Provide the (X, Y) coordinate of the cell's center where the given text is located.  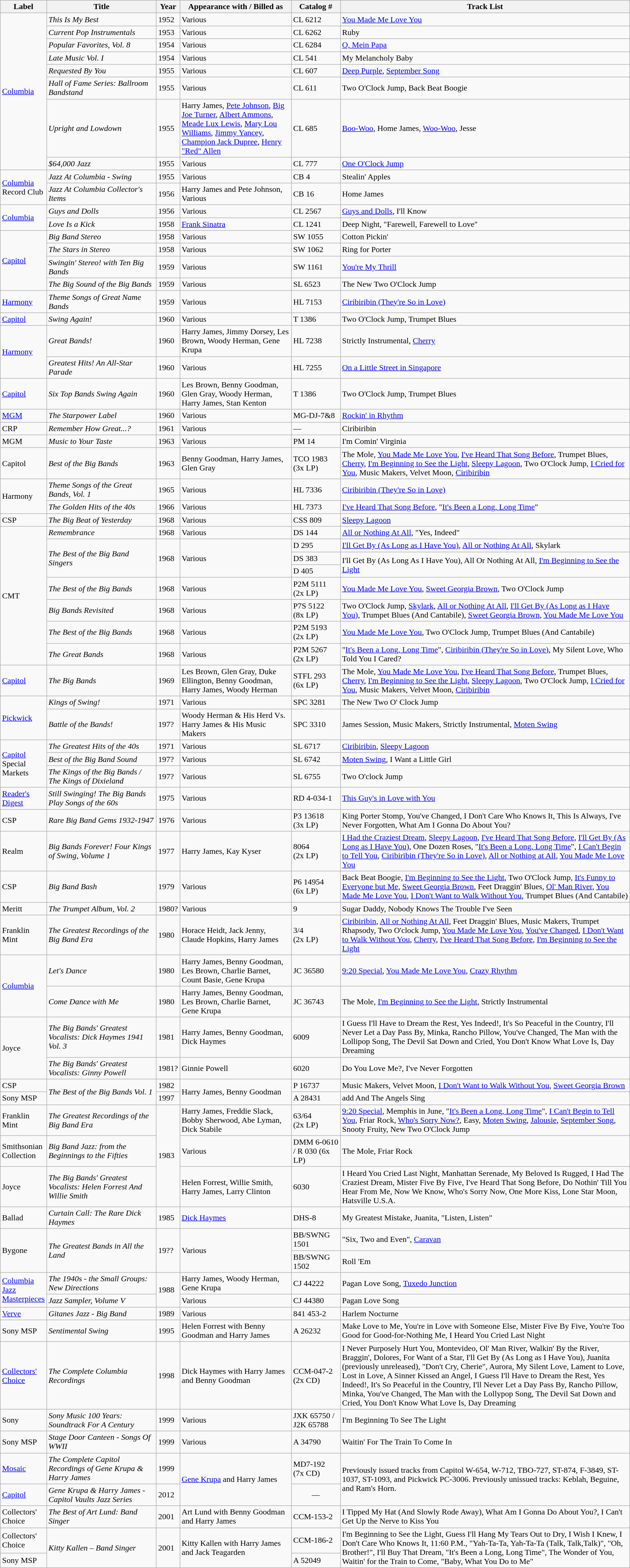
Smithsonian Collection (24, 1151)
CRP (24, 428)
Reader's Digest (24, 798)
Appearance with / Billed as (236, 7)
Kitty Kallen with Harry James and Jack Teagarden (236, 1547)
Late Music Vol. I (101, 58)
SPC 3310 (316, 724)
Remembrance (101, 533)
CL 777 (316, 164)
Harry James, Kay Kyser (236, 851)
The Complete Columbia Recordings (101, 1375)
Sony (24, 1420)
Ballad (24, 1218)
The Stars in Stereo (101, 250)
The Big Bands' Greatest Vocalists: Helen Forrest And Willie Smith (101, 1187)
Gene Krupa and Harry James (236, 1479)
Harry James and Pete Johnson, Various (236, 194)
RD 4-034-1 (316, 798)
Roll 'Em (485, 1261)
Label (24, 7)
Best of the Big Bands (101, 463)
CL 2567 (316, 211)
Best of the Big Band Sound (101, 759)
1981 (168, 1037)
Harry James, Jimmy Dorsey, Les Brown, Woody Herman, Gene Krupa (236, 341)
Make Love to Me, You're in Love with Someone Else, Mister Five By Five, You're Too Good for Good-for-Nothing Me, I Heard You Cried Last Night (485, 1331)
The Big Bands (101, 681)
add And The Angels Sing (485, 1098)
Remember How Great...? (101, 428)
Great Bands! (101, 341)
Harry James, Woody Herman, Gene Krupa (236, 1284)
Cotton Pickin' (485, 237)
On a Little Street in Singapore (485, 368)
Art Lund with Benny Goodman and Harry James (236, 1517)
The Best of the Big Bands Vol. 1 (101, 1092)
"It's Been a Long, Long Time", Ciribiribin (They're So in Love), My Silent Love, Who Told You I Cared? (485, 654)
A 26232 (316, 1331)
Current Pop Instrumentals (101, 32)
My Melancholy Baby (485, 58)
1988 (168, 1290)
Harry James, Pete Johnson, Big Joe Turner, Albert Ammons, Meade Lux Lewis, Mary Lou Williams, Jimmy Yancey, Champion Jack Dupree, Henry "Red" Allen (236, 128)
1975 (168, 798)
8064(2x LP) (316, 851)
P2M 5111(2x LP) (316, 588)
Les Brown, Glen Gray, Duke Ellington, Benny Goodman, Harry James, Woody Herman (236, 681)
Bygone (24, 1250)
Kitty Kallen – Band Singer (101, 1547)
Mosaic (24, 1468)
9 (316, 909)
Pagan Love Song (485, 1301)
HL 7336 (316, 489)
DHS-8 (316, 1218)
1983 (168, 1156)
P2M 5193(2x LP) (316, 632)
SL 6755 (316, 776)
Two O'Clock Jump, Back Beat Boogie (485, 88)
JC 36743 (316, 1002)
I'm Comin' Virginia (485, 441)
The Complete Capitol Recordings of Gene Krupa & Harry James (101, 1468)
The Trumpet Album, Vol. 2 (101, 909)
SL 6742 (316, 759)
1966 (168, 507)
Ciribiribin, Sleepy Lagoon (485, 746)
Ginnie Powell (236, 1068)
Year (168, 7)
CL 541 (316, 58)
Upright and Lowdown (101, 128)
Battle of the Bands! (101, 724)
Big Band Jazz: from the Beginnings to the Fifties (101, 1151)
Deep Purple, September Song (485, 71)
Deep Night, "Farewell, Farewell to Love" (485, 224)
1989 (168, 1314)
Requested By You (101, 71)
Harry James, Benny Goodman (236, 1092)
The New Two O' Clock Jump (485, 702)
JXK 65750 / J2K 65788 (316, 1420)
Six Top Bands Swing Again (101, 394)
Strictly Instrumental, Cherry (485, 341)
1977 (168, 851)
1982 (168, 1085)
CCM-047-2(2x CD) (316, 1375)
1979 (168, 887)
Jazz At Columbia - Swing (101, 176)
I'll Get By (As Long as I Have You), All or Nothing At All, Skylark (485, 546)
Sony Music 100 Years: Soundtrack For A Century (101, 1420)
2012 (168, 1495)
Swing Again! (101, 319)
Gitanes Jazz - Big Band (101, 1314)
The Big Bands' Greatest Vocalists: Dick Haymes 1941 Vol. 3 (101, 1037)
You're My Thrill (485, 267)
SL 6717 (316, 746)
Columbia Record Club (24, 187)
Moten Swing, I Want a Little Girl (485, 759)
Verve (24, 1314)
CMT (24, 596)
Track List (485, 7)
1997 (168, 1098)
Boo-Woo, Home James, Woo-Woo, Jesse (485, 128)
Harry James, Freddie Slack, Bobby Sherwood, Abe Lyman, Dick Stabile (236, 1120)
1969 (168, 681)
The Best of Art Lund: Band Singer (101, 1517)
CL 611 (316, 88)
DS 144 (316, 533)
Realm (24, 851)
PM 14 (316, 441)
King Porter Stomp, You've Changed, I Don't Care Who Knows It, This Is Always, I've Never Forgotten, What Am I Gonna Do About You? (485, 820)
The Big Bands' Greatest Vocalists: Ginny Powell (101, 1068)
CL 6262 (316, 32)
A 52049 (316, 1560)
Curtain Call: The Rare Dick Haymes (101, 1218)
Big Bands Revisited (101, 611)
1976 (168, 820)
Helen Forrest with Benny Goodman and Harry James (236, 1331)
6009 (316, 1037)
SL 6523 (316, 284)
CJ 44380 (316, 1301)
Waitin' For The Train To Come In (485, 1442)
A 34790 (316, 1442)
The Kings of the Big Bands / The Kings of Dixieland (101, 776)
The 1940s - the Small Groups: New Directions (101, 1284)
SW 1062 (316, 250)
Swingin' Stereo! with Ten Big Bands (101, 267)
Hall of Fame Series: Ballroom Bandstand (101, 88)
6020 (316, 1068)
Les Brown, Benny Goodman, Glen Gray, Woody Herman, Harry James, Stan Kenton (236, 394)
STFL 293(6x LP) (316, 681)
SPC 3281 (316, 702)
Harlem Nocturne (485, 1314)
Sugar Daddy, Nobody Knows The Trouble I've Seen (485, 909)
Meritt (24, 909)
This Guy's in Love with You (485, 798)
1998 (168, 1375)
Do You Love Me?, I've Never Forgotten (485, 1068)
The New Two O'Clock Jump (485, 284)
Frank Sinatra (236, 224)
I'm Beginning To See The Light (485, 1420)
Woody Herman & His Herd Vs. Harry James & His Music Makers (236, 724)
The Best of the Big Band Singers (101, 558)
D 405 (316, 571)
SW 1055 (316, 237)
Sentimental Swing (101, 1331)
CB 16 (316, 194)
CL 607 (316, 71)
I've Heard That Song Before, "It's Been a Long, Long Time" (485, 507)
You Made Me Love You, Sweet Georgia Brown, Two O'Clock Jump (485, 588)
A 28431 (316, 1098)
The Mole, Friar Rock (485, 1151)
Music Makers, Velvet Moon, I Don't Want to Walk Without You, Sweet Georgia Brown (485, 1085)
Capitol Special Markets (24, 763)
BB/SWNG 1501 (316, 1239)
Dick Haymes with Harry James and Benny Goodman (236, 1375)
P6 14954(6x LP) (316, 887)
Two O'clock Jump (485, 776)
Ciribiribin (485, 428)
Kings of Swing! (101, 702)
Big Band Bash (101, 887)
19?? (168, 1250)
One O'Clock Jump (485, 164)
Home James (485, 194)
Let's Dance (101, 971)
Jazz Sampler, Volume V (101, 1301)
Stage Door Canteen - Songs Of WWII (101, 1442)
JC 36580 (316, 971)
"Six, Two and Even", Caravan (485, 1239)
Pagan Love Song, Tuxedo Junction (485, 1284)
Helen Forrest, Willie Smith, Harry James, Larry Clinton (236, 1187)
Greatest Hits! An All-Star Parade (101, 368)
CL 685 (316, 128)
You Made Me Love You (485, 20)
Gene Krupa & Harry James - Capitol Vaults Jazz Series (101, 1495)
SW 1161 (316, 267)
9:20 Special, You Made Me Love You, Crazy Rhythm (485, 971)
The Big Sound of the Big Bands (101, 284)
Big Bands Forever! Four Kings of Swing, Volume 1 (101, 851)
MD7-192(7x CD) (316, 1468)
Sleepy Lagoon (485, 520)
HL 7373 (316, 507)
1953 (168, 32)
Guys and Dolls (101, 211)
D 295 (316, 546)
Dick Haymes (236, 1218)
TCO 1983(3x LP) (316, 463)
1980? (168, 909)
MG-DJ-7&8 (316, 416)
The Great Bands (101, 654)
Still Swinging! The Big Bands Play Songs of the 60s (101, 798)
CL 6212 (316, 20)
CCM-153-2 (316, 1517)
I Tipped My Hat (And Slowly Rode Away), What Am I Gonna Do About You?, I Can't Get Up the Nerve to Kiss You (485, 1517)
Rockin' in Rhythm (485, 416)
Theme Songs of the Great Bands, Vol. 1 (101, 489)
The Greatest Hits of the 40s (101, 746)
$64,000 Jazz (101, 164)
CCM-186-2 (316, 1540)
CJ 44222 (316, 1284)
Harry James, Benny Goodman, Les Brown, Charlie Barnet, Count Basie, Gene Krupa (236, 971)
1985 (168, 1218)
I'll Get By (As Long As I Have You), All Or Nothing At All, I'm Beginning to See the Light (485, 565)
Music to Your Taste (101, 441)
O, Mein Papa (485, 45)
This Is My Best (101, 20)
HL 7238 (316, 341)
BB/SWNG 1502 (316, 1261)
CB 4 (316, 176)
My Greatest Mistake, Juanita, "Listen, Listen" (485, 1218)
DMM 6-0610 / R 030 (6x LP) (316, 1151)
Love Is a Kick (101, 224)
HL 7255 (316, 368)
James Session, Music Makers, Strictly Instrumental, Moten Swing (485, 724)
Rare Big Band Gems 1932-1947 (101, 820)
P7S 5122(8x LP) (316, 611)
Ruby (485, 32)
3/4(2x LP) (316, 935)
Big Band Stereo (101, 237)
The Greatest Bands in All the Land (101, 1250)
Guys and Dolls, I'll Know (485, 211)
1965 (168, 489)
Popular Favorites, Vol. 8 (101, 45)
HL 7153 (316, 302)
All or Nothing At All, "Yes, Indeed" (485, 533)
The Mole, I'm Beginning to See the Light, Strictly Instrumental (485, 1002)
P2M 5267(2x LP) (316, 654)
You Made Me Love You, Two O'Clock Jump, Trumpet Blues (And Cantabile) (485, 632)
Horace Heidt, Jack Jenny, Claude Hopkins, Harry James (236, 935)
Theme Songs of Great Name Bands (101, 302)
The Big Beat of Yesterday (101, 520)
Pickwick (24, 718)
6030 (316, 1187)
1961 (168, 428)
Title (101, 7)
Catalog # (316, 7)
63/64(2x LP) (316, 1120)
CL 1241 (316, 224)
Harry James, Benny Goodman, Dick Haymes (236, 1037)
1952 (168, 20)
Come Dance with Me (101, 1002)
Columbia Jazz Masterpieces (24, 1290)
P3 13618(3x LP) (316, 820)
1995 (168, 1331)
1981? (168, 1068)
Harry James, Benny Goodman, Les Brown, Charlie Barnet, Gene Krupa (236, 1002)
CL 6284 (316, 45)
841 453-2 (316, 1314)
Ring for Porter (485, 250)
DS 383 (316, 558)
The Starpower Label (101, 416)
Benny Goodman, Harry James, Glen Gray (236, 463)
Jazz At Columbia Collector's Items (101, 194)
CSS 809 (316, 520)
P 16737 (316, 1085)
The Golden Hits of the 40s (101, 507)
Stealin' Apples (485, 176)
